Identify which cell holds the provided text, then report its [x, y] central coordinate. 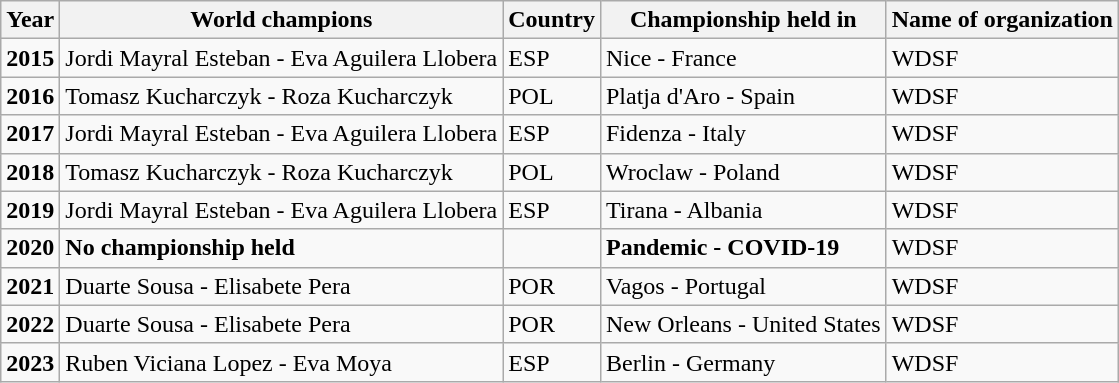
2018 [30, 172]
2017 [30, 134]
New Orleans - United States [743, 324]
2023 [30, 362]
2019 [30, 210]
World champions [282, 20]
Platja d'Aro - Spain [743, 96]
Ruben Viciana Lopez - Eva Moya [282, 362]
2016 [30, 96]
Name of organization [1002, 20]
2022 [30, 324]
Tirana - Albania [743, 210]
2021 [30, 286]
Country [552, 20]
Vagos - Portugal [743, 286]
Year [30, 20]
No championship held [282, 248]
Nice - France [743, 58]
Fidenza - Italy [743, 134]
2015 [30, 58]
Wroclaw - Poland [743, 172]
Pandemic - COVID-19 [743, 248]
Championship held in [743, 20]
Berlin - Germany [743, 362]
2020 [30, 248]
